Pinpoint the cell where the given text exists, returning its (X, Y) midpoint coordinate. 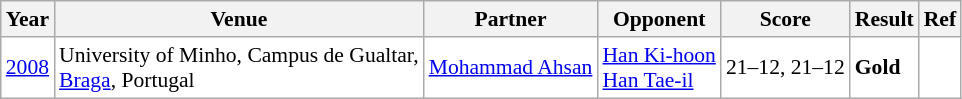
Partner (511, 19)
Result (884, 19)
Ref (940, 19)
University of Minho, Campus de Gualtar, Braga, Portugal (239, 68)
Venue (239, 19)
Mohammad Ahsan (511, 68)
Score (786, 19)
Year (28, 19)
21–12, 21–12 (786, 68)
Han Ki-hoon Han Tae-il (658, 68)
2008 (28, 68)
Opponent (658, 19)
Gold (884, 68)
